Identify which cell holds the provided text, then report its [x, y] central coordinate. 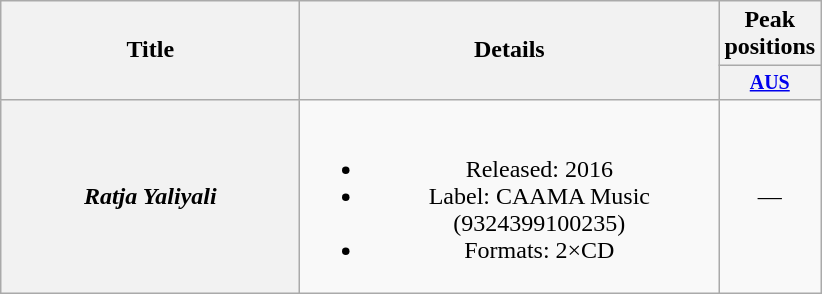
Ratja Yaliyali [150, 196]
Title [150, 50]
Details [510, 50]
Released: 2016Label: CAAMA Music (9324399100235)Formats: 2×CD [510, 196]
AUS [770, 82]
— [770, 196]
Peak positions [770, 34]
